Locate the cell with the specified text and output its [x, y] center coordinate. 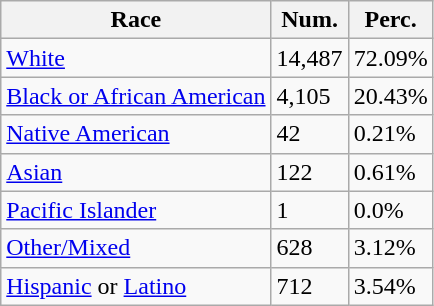
20.43% [390, 96]
Native American [136, 134]
712 [310, 286]
Num. [310, 20]
Race [136, 20]
Pacific Islander [136, 210]
White [136, 58]
3.12% [390, 248]
72.09% [390, 58]
Other/Mixed [136, 248]
628 [310, 248]
Perc. [390, 20]
1 [310, 210]
0.21% [390, 134]
4,105 [310, 96]
Asian [136, 172]
0.61% [390, 172]
122 [310, 172]
14,487 [310, 58]
0.0% [390, 210]
Black or African American [136, 96]
42 [310, 134]
3.54% [390, 286]
Hispanic or Latino [136, 286]
